Scan for the cell matching the given text and deliver its (X, Y) coordinate at center. 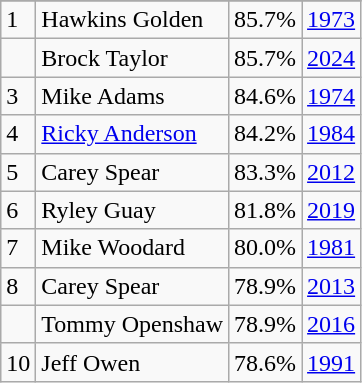
1 (18, 20)
83.3% (266, 172)
2019 (332, 210)
8 (18, 286)
80.0% (266, 248)
5 (18, 172)
Mike Woodard (132, 248)
3 (18, 96)
1974 (332, 96)
Ricky Anderson (132, 134)
Brock Taylor (132, 58)
81.8% (266, 210)
2024 (332, 58)
10 (18, 362)
2016 (332, 324)
Tommy Openshaw (132, 324)
1984 (332, 134)
Hawkins Golden (132, 20)
84.2% (266, 134)
1981 (332, 248)
78.6% (266, 362)
Mike Adams (132, 96)
Jeff Owen (132, 362)
1991 (332, 362)
Ryley Guay (132, 210)
7 (18, 248)
1973 (332, 20)
4 (18, 134)
2012 (332, 172)
6 (18, 210)
2013 (332, 286)
84.6% (266, 96)
